Extract the [x, y] coordinate from the center of the cell holding the provided text.  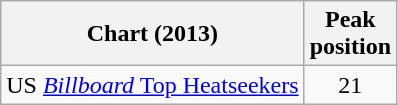
US Billboard Top Heatseekers [152, 85]
21 [350, 85]
Peakposition [350, 34]
Chart (2013) [152, 34]
